Return the (x, y) coordinate for the center point of the cell that contains the specified text.  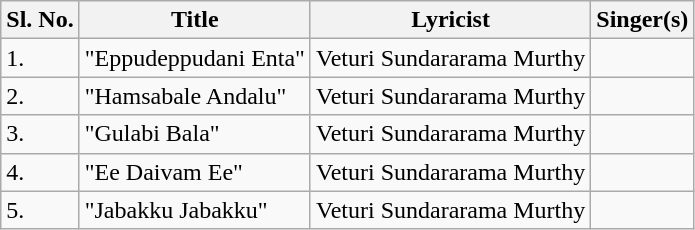
Title (194, 20)
"Gulabi Bala" (194, 134)
"Ee Daivam Ee" (194, 172)
Singer(s) (642, 20)
5. (40, 210)
1. (40, 58)
4. (40, 172)
3. (40, 134)
Sl. No. (40, 20)
"Hamsabale Andalu" (194, 96)
Lyricist (450, 20)
"Jabakku Jabakku" (194, 210)
2. (40, 96)
"Eppudeppudani Enta" (194, 58)
